Locate the cell with the specified text and output its [x, y] center coordinate. 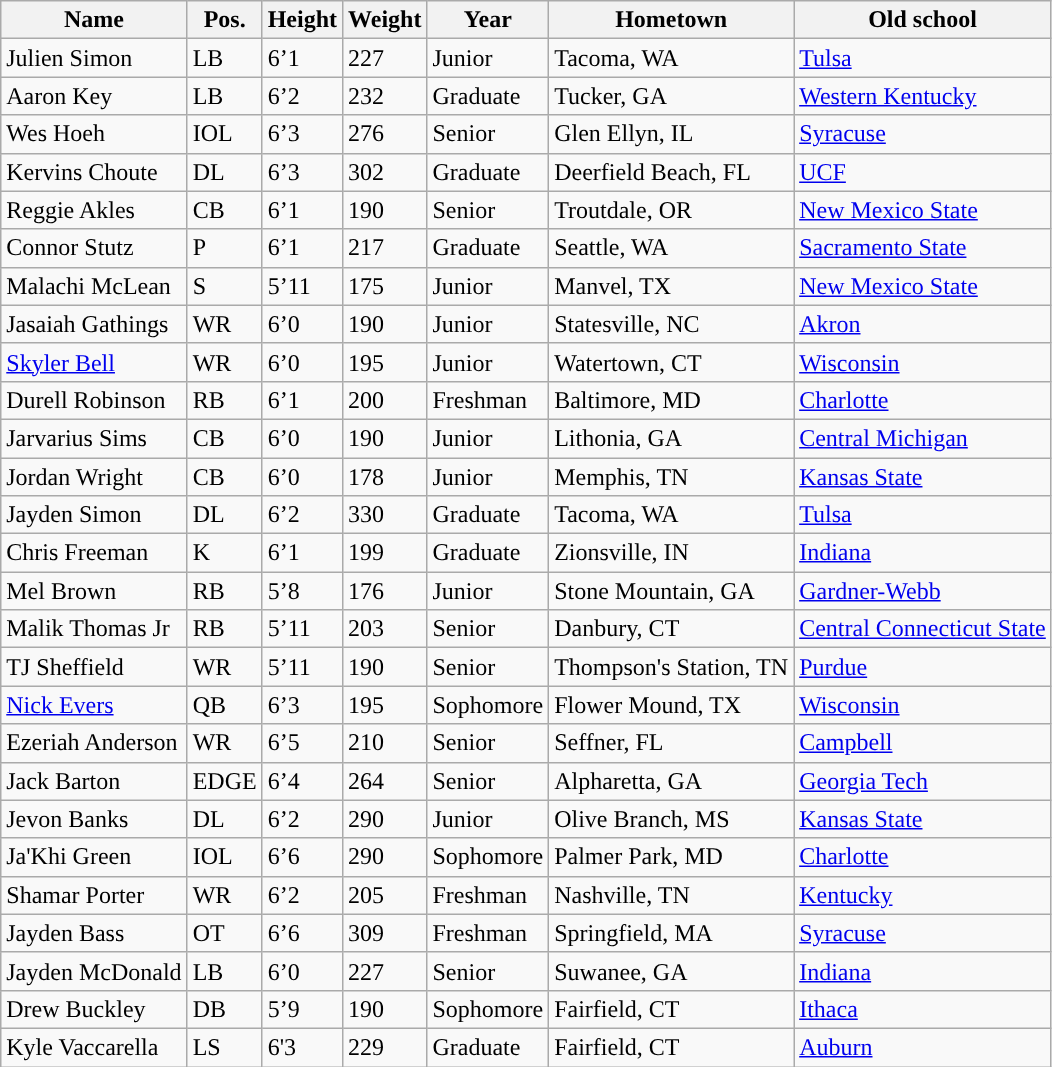
Jevon Banks [94, 819]
K [224, 553]
UCF [923, 172]
Year [488, 20]
Malik Thomas Jr [94, 629]
DB [224, 1009]
264 [385, 781]
Purdue [923, 667]
Jack Barton [94, 781]
Nick Evers [94, 705]
Seffner, FL [672, 743]
Alpharetta, GA [672, 781]
Ja'Khi Green [94, 857]
Memphis, TN [672, 477]
Old school [923, 20]
Height [302, 20]
Weight [385, 20]
Palmer Park, MD [672, 857]
176 [385, 591]
302 [385, 172]
Jayden Simon [94, 515]
Jayden McDonald [94, 971]
Connor Stutz [94, 248]
TJ Sheffield [94, 667]
330 [385, 515]
Watertown, CT [672, 362]
OT [224, 933]
Baltimore, MD [672, 400]
Manvel, TX [672, 286]
309 [385, 933]
Olive Branch, MS [672, 819]
Central Connecticut State [923, 629]
5’8 [302, 591]
Georgia Tech [923, 781]
QB [224, 705]
232 [385, 96]
Akron [923, 324]
205 [385, 895]
Jarvarius Sims [94, 438]
200 [385, 400]
Drew Buckley [94, 1009]
Mel Brown [94, 591]
Wes Hoeh [94, 134]
Nashville, TN [672, 895]
Pos. [224, 20]
6’5 [302, 743]
Skyler Bell [94, 362]
Sacramento State [923, 248]
Statesville, NC [672, 324]
Seattle, WA [672, 248]
199 [385, 553]
Campbell [923, 743]
Auburn [923, 1047]
Troutdale, OR [672, 210]
Name [94, 20]
S [224, 286]
203 [385, 629]
Gardner-Webb [923, 591]
210 [385, 743]
Reggie Akles [94, 210]
Zionsville, IN [672, 553]
Shamar Porter [94, 895]
276 [385, 134]
Kentucky [923, 895]
Lithonia, GA [672, 438]
Central Michigan [923, 438]
Danbury, CT [672, 629]
Julien Simon [94, 58]
6’4 [302, 781]
Springfield, MA [672, 933]
Ithaca [923, 1009]
Jasaiah Gathings [94, 324]
175 [385, 286]
229 [385, 1047]
217 [385, 248]
Kyle Vaccarella [94, 1047]
6'3 [302, 1047]
Kervins Choute [94, 172]
Flower Mound, TX [672, 705]
Hometown [672, 20]
Malachi McLean [94, 286]
Western Kentucky [923, 96]
Tucker, GA [672, 96]
P [224, 248]
LS [224, 1047]
5’9 [302, 1009]
Deerfield Beach, FL [672, 172]
Chris Freeman [94, 553]
Stone Mountain, GA [672, 591]
Suwanee, GA [672, 971]
178 [385, 477]
Aaron Key [94, 96]
Jordan Wright [94, 477]
Thompson's Station, TN [672, 667]
Glen Ellyn, IL [672, 134]
Durell Robinson [94, 400]
EDGE [224, 781]
Ezeriah Anderson [94, 743]
Jayden Bass [94, 933]
